Find where the given text appears and provide that cell's center as (X, Y) coordinate. 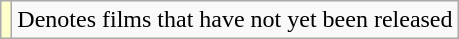
Denotes films that have not yet been released (235, 20)
